Pinpoint the cell where the given text exists, returning its (x, y) midpoint coordinate. 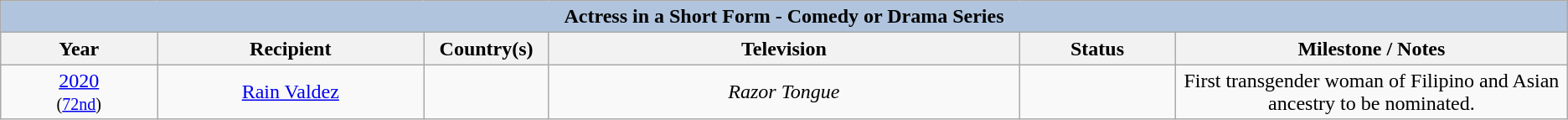
Status (1097, 49)
Country(s) (487, 49)
Razor Tongue (784, 92)
Television (784, 49)
Year (79, 49)
2020(72nd) (79, 92)
Recipient (291, 49)
Rain Valdez (291, 92)
Milestone / Notes (1372, 49)
First transgender woman of Filipino and Asian ancestry to be nominated. (1372, 92)
Actress in a Short Form - Comedy or Drama Series (784, 17)
